Identify which cell holds the provided text, then report its [X, Y] central coordinate. 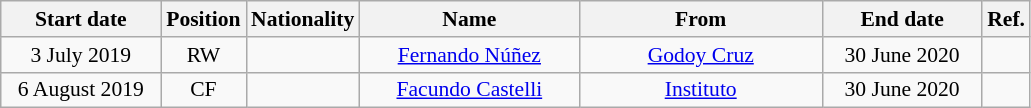
RW [204, 55]
Facundo Castelli [469, 90]
End date [902, 19]
Nationality [302, 19]
Name [469, 19]
CF [204, 90]
3 July 2019 [81, 55]
Start date [81, 19]
Fernando Núñez [469, 55]
Position [204, 19]
Instituto [700, 90]
6 August 2019 [81, 90]
Ref. [1006, 19]
Godoy Cruz [700, 55]
From [700, 19]
